Detect which cell encompasses the target text, then output its (x, y) center coordinate. 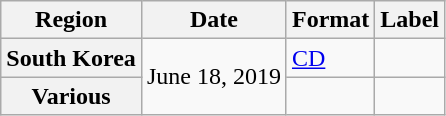
Label (410, 20)
Various (72, 96)
Region (72, 20)
South Korea (72, 58)
CD (330, 58)
June 18, 2019 (214, 77)
Format (330, 20)
Date (214, 20)
